Capture the cell that displays the provided text and extract its [X, Y] central coordinate. 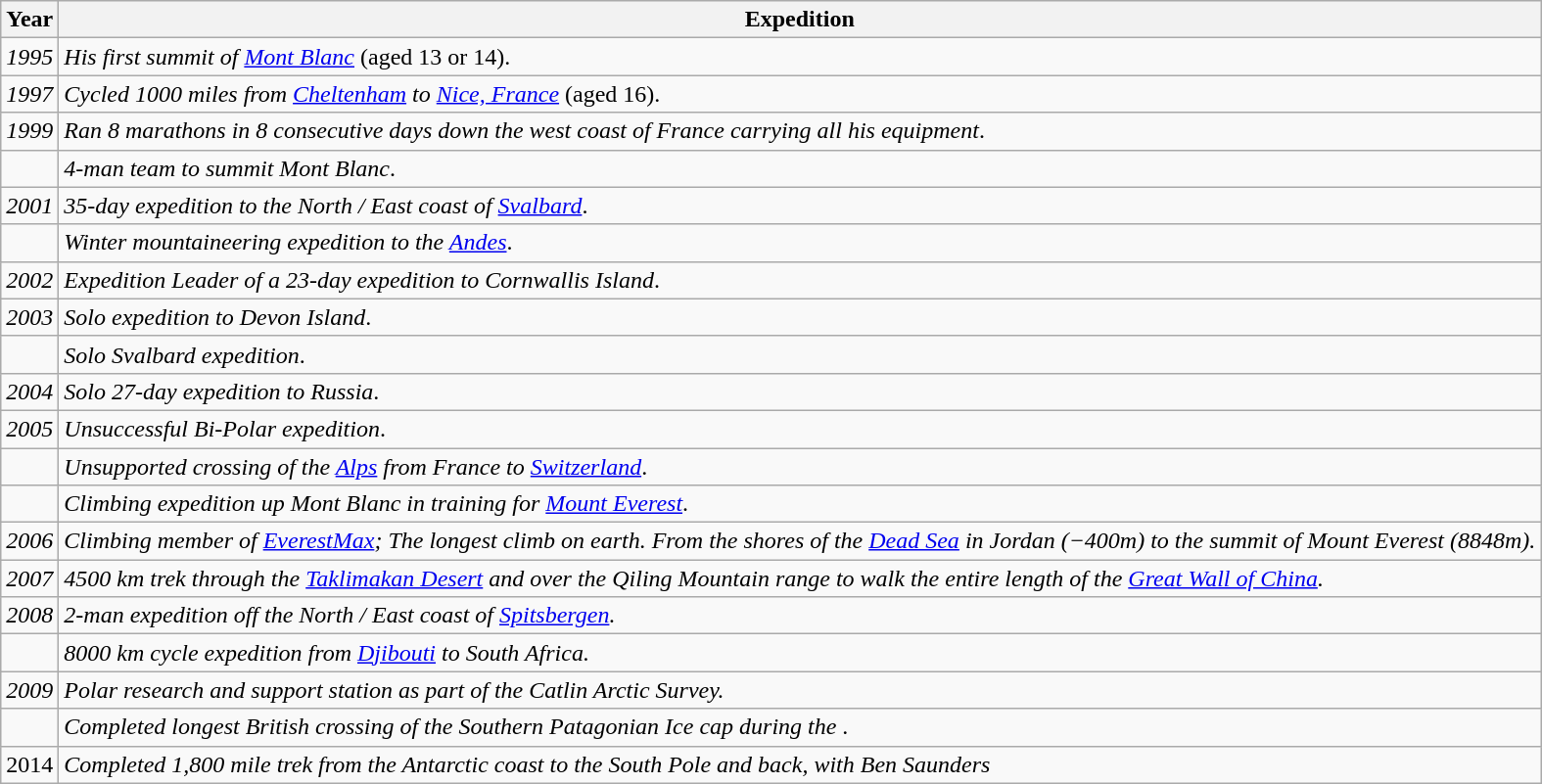
Climbing member of EverestMax; The longest climb on earth. From the shores of the Dead Sea in Jordan (−400m) to the summit of Mount Everest (8848m). [800, 541]
4-man team to summit Mont Blanc. [800, 168]
Expedition Leader of a 23-day expedition to Cornwallis Island. [800, 280]
35-day expedition to the North / East coast of Svalbard. [800, 206]
2004 [29, 392]
Solo Svalbard expedition. [800, 354]
2008 [29, 616]
2007 [29, 578]
8000 km cycle expedition from Djibouti to South Africa. [800, 653]
2014 [29, 764]
Solo 27-day expedition to Russia. [800, 392]
2002 [29, 280]
Expedition [800, 20]
Unsupported crossing of the Alps from France to Switzerland. [800, 467]
Solo expedition to Devon Island. [800, 317]
Unsuccessful Bi-Polar expedition. [800, 429]
Polar research and support station as part of the Catlin Arctic Survey. [800, 690]
Climbing expedition up Mont Blanc in training for Mount Everest. [800, 504]
2001 [29, 206]
Winter mountaineering expedition to the Andes. [800, 243]
Ran 8 marathons in 8 consecutive days down the west coast of France carrying all his equipment. [800, 131]
2006 [29, 541]
4500 km trek through the Taklimakan Desert and over the Qiling Mountain range to walk the entire length of the Great Wall of China. [800, 578]
1999 [29, 131]
1995 [29, 57]
Cycled 1000 miles from Cheltenham to Nice, France (aged 16). [800, 94]
2009 [29, 690]
Completed 1,800 mile trek from the Antarctic coast to the South Pole and back, with Ben Saunders [800, 764]
2-man expedition off the North / East coast of Spitsbergen. [800, 616]
2005 [29, 429]
1997 [29, 94]
Year [29, 20]
Completed longest British crossing of the Southern Patagonian Ice cap during the . [800, 727]
2003 [29, 317]
His first summit of Mont Blanc (aged 13 or 14). [800, 57]
